Return the [x, y] coordinate for the center point of the cell that contains the specified text.  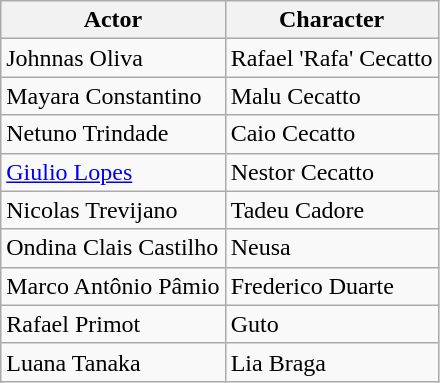
Rafael 'Rafa' Cecatto [332, 58]
Giulio Lopes [113, 172]
Netuno Trindade [113, 134]
Guto [332, 324]
Rafael Primot [113, 324]
Luana Tanaka [113, 362]
Nestor Cecatto [332, 172]
Marco Antônio Pâmio [113, 286]
Tadeu Cadore [332, 210]
Actor [113, 20]
Ondina Clais Castilho [113, 248]
Caio Cecatto [332, 134]
Malu Cecatto [332, 96]
Johnnas Oliva [113, 58]
Frederico Duarte [332, 286]
Nicolas Trevijano [113, 210]
Lia Braga [332, 362]
Character [332, 20]
Mayara Constantino [113, 96]
Neusa [332, 248]
